Provide the [X, Y] coordinate of the cell's center where the given text is located.  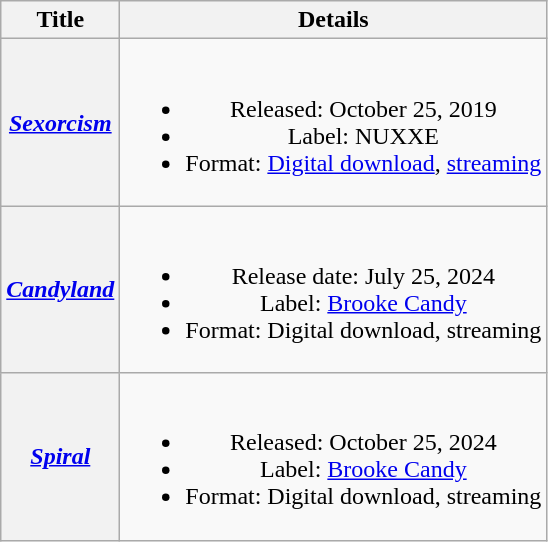
Released: October 25, 2024Label: Brooke CandyFormat: Digital download, streaming [334, 456]
Released: October 25, 2019Label: NUXXEFormat: Digital download, streaming [334, 122]
Candyland [60, 290]
Release date: July 25, 2024Label: Brooke CandyFormat: Digital download, streaming [334, 290]
Sexorcism [60, 122]
Details [334, 20]
Spiral [60, 456]
Title [60, 20]
